Detect which cell encompasses the target text, then output its [x, y] center coordinate. 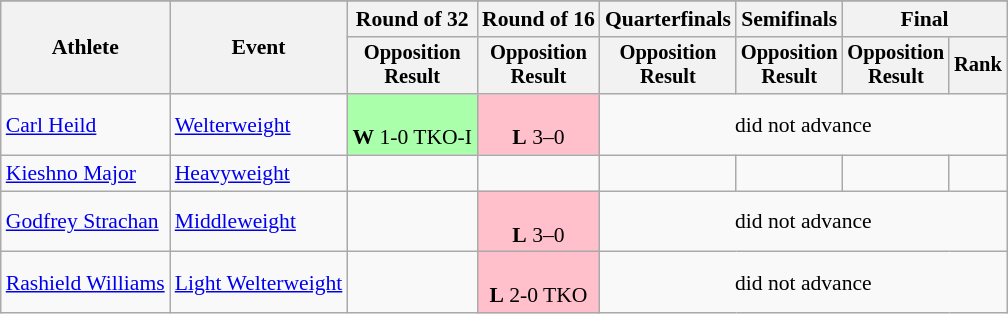
Semifinals [790, 19]
Event [259, 48]
Rank [978, 66]
Middleweight [259, 222]
Godfrey Strachan [86, 222]
Final [925, 19]
Light Welterweight [259, 282]
L 2-0 TKO [538, 282]
Heavyweight [259, 174]
Round of 32 [412, 19]
Athlete [86, 48]
Rashield Williams [86, 282]
Kieshno Major [86, 174]
Welterweight [259, 124]
Quarterfinals [668, 19]
W 1-0 TKO-I [412, 124]
Carl Heild [86, 124]
Round of 16 [538, 19]
